Find where the given text appears and provide that cell's center as (X, Y) coordinate. 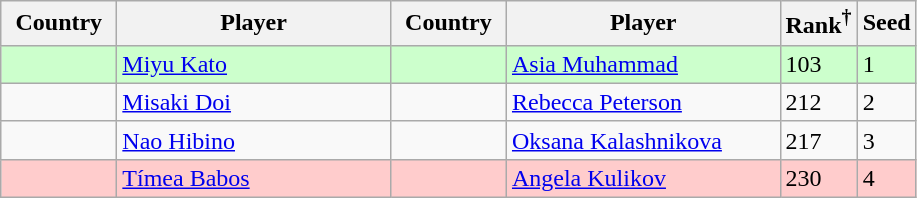
103 (818, 64)
4 (886, 178)
Tímea Babos (254, 178)
230 (818, 178)
Rank† (818, 24)
Miyu Kato (254, 64)
Seed (886, 24)
Rebecca Peterson (643, 102)
Oksana Kalashnikova (643, 140)
3 (886, 140)
217 (818, 140)
1 (886, 64)
212 (818, 102)
Angela Kulikov (643, 178)
Misaki Doi (254, 102)
Asia Muhammad (643, 64)
2 (886, 102)
Nao Hibino (254, 140)
